From the cell containing the given text, extract its center point as (x, y) coordinate. 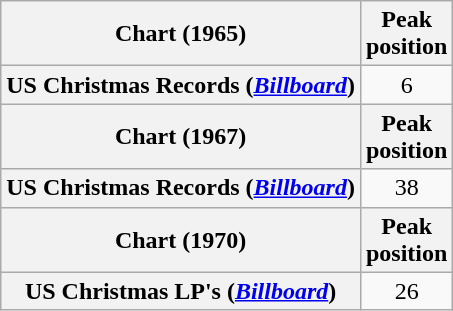
6 (406, 85)
US Christmas LP's (Billboard) (181, 291)
Chart (1965) (181, 34)
26 (406, 291)
38 (406, 188)
Chart (1967) (181, 136)
Chart (1970) (181, 240)
